Determine the [X, Y] coordinate at the center of the cell enclosing the given text.  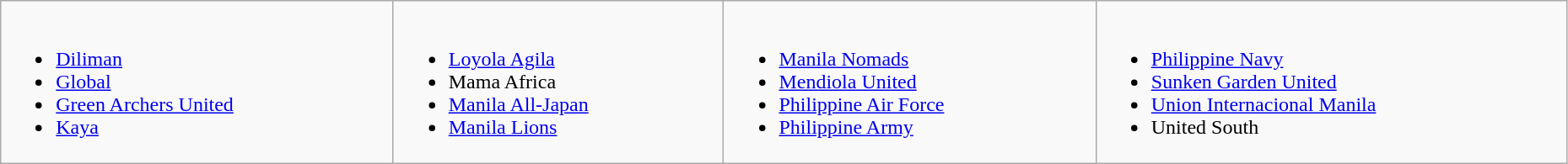
DilimanGlobalGreen Archers UnitedKaya [197, 82]
Manila NomadsMendiola UnitedPhilippine Air ForcePhilippine Army [909, 82]
Loyola AgilaMama AfricaManila All-JapanManila Lions [558, 82]
Philippine NavySunken Garden UnitedUnion Internacional ManilaUnited South [1331, 82]
